For the text-containing cell, return its midpoint in (x, y) coordinate format. 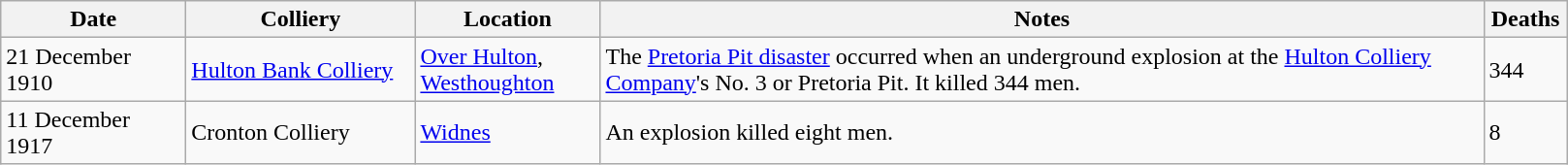
21 December 1910 (93, 70)
Over Hulton, Westhoughton (508, 70)
Widnes (508, 132)
Cronton Colliery (301, 132)
Deaths (1525, 19)
8 (1525, 132)
Location (508, 19)
Colliery (301, 19)
Hulton Bank Colliery (301, 70)
Notes (1041, 19)
An explosion killed eight men. (1041, 132)
The Pretoria Pit disaster occurred when an underground explosion at the Hulton Colliery Company's No. 3 or Pretoria Pit. It killed 344 men. (1041, 70)
344 (1525, 70)
Date (93, 19)
11 December 1917 (93, 132)
